Search for the cell housing the specified text and yield its [X, Y] center coordinate. 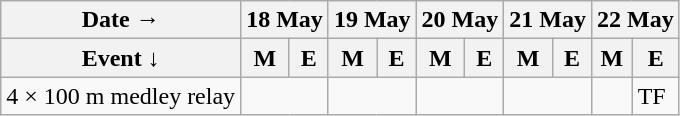
19 May [372, 20]
TF [656, 96]
Date → [121, 20]
21 May [548, 20]
22 May [636, 20]
20 May [460, 20]
18 May [285, 20]
4 × 100 m medley relay [121, 96]
Event ↓ [121, 58]
